Pinpoint the cell where the given text exists, returning its [x, y] midpoint coordinate. 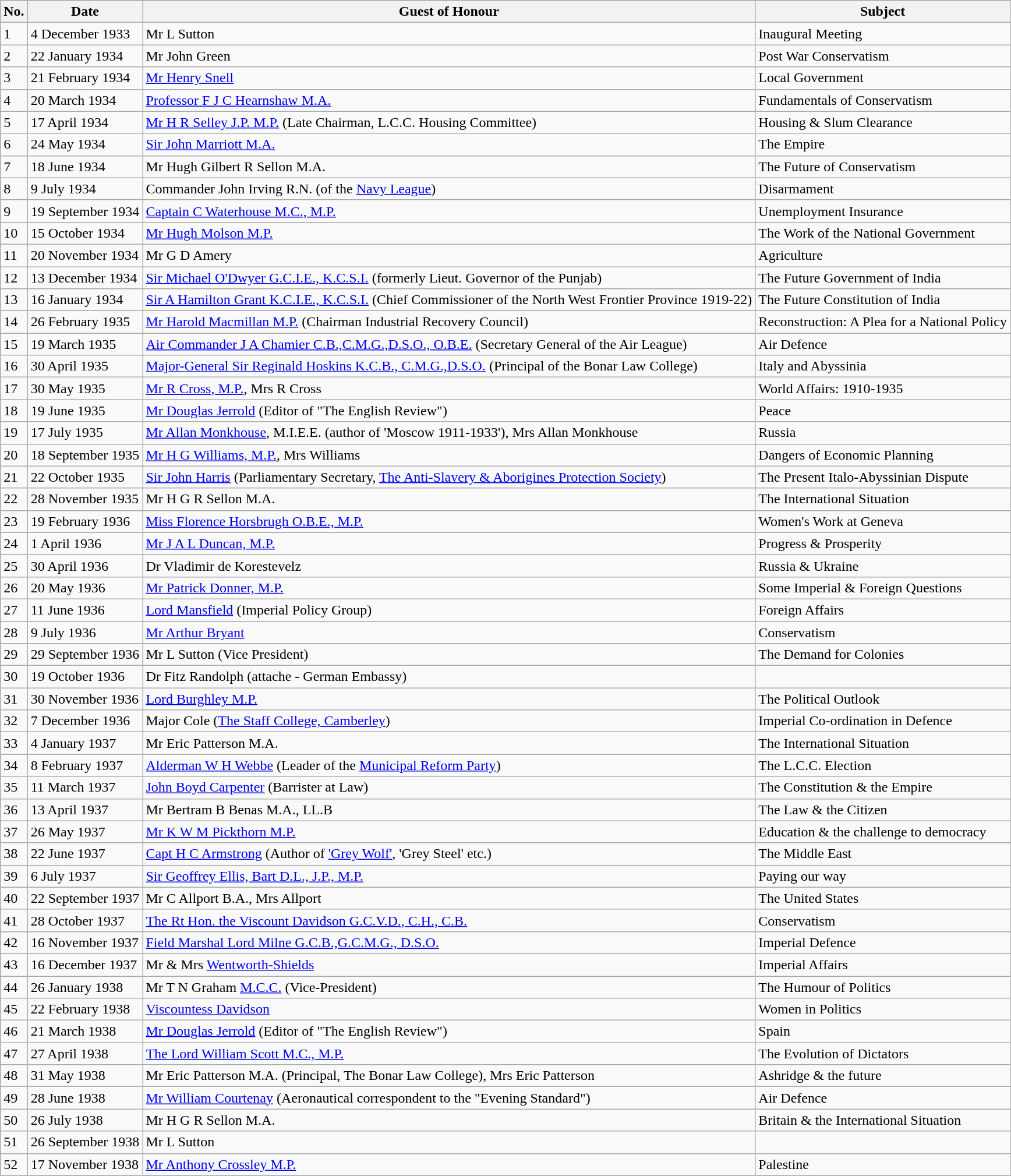
21 February 1934 [85, 78]
42 [14, 942]
26 February 1935 [85, 322]
Women in Politics [883, 1009]
35 [14, 787]
30 April 1935 [85, 366]
4 December 1933 [85, 34]
20 May 1936 [85, 588]
Housing & Slum Clearance [883, 122]
Mr Hugh Gilbert R Sellon M.A. [449, 167]
Mr T N Graham M.C.C. (Vice-President) [449, 987]
Spain [883, 1032]
16 January 1934 [85, 300]
44 [14, 987]
38 [14, 854]
The Humour of Politics [883, 987]
31 [14, 699]
47 [14, 1054]
19 March 1935 [85, 344]
The Rt Hon. the Viscount Davidson G.C.V.D., C.H., C.B. [449, 920]
22 [14, 499]
The Lord William Scott M.C., M.P. [449, 1054]
1 [14, 34]
Mr C Allport B.A., Mrs Allport [449, 898]
The Future Constitution of India [883, 300]
17 November 1938 [85, 1164]
The Middle East [883, 854]
No. [14, 12]
2 [14, 56]
Mr Anthony Crossley M.P. [449, 1164]
Mr Eric Patterson M.A. [449, 743]
Britain & the International Situation [883, 1120]
9 [14, 211]
41 [14, 920]
Russia [883, 433]
17 April 1934 [85, 122]
The Work of the National Government [883, 233]
39 [14, 876]
Mr Henry Snell [449, 78]
6 July 1937 [85, 876]
The Future Government of India [883, 278]
37 [14, 832]
22 October 1935 [85, 477]
27 April 1938 [85, 1054]
Commander John Irving R.N. (of the Navy League) [449, 189]
28 June 1938 [85, 1098]
Mr Eric Patterson M.A. (Principal, The Bonar Law College), Mrs Eric Patterson [449, 1076]
The Future of Conservatism [883, 167]
Mr Hugh Molson M.P. [449, 233]
15 October 1934 [85, 233]
20 March 1934 [85, 100]
25 [14, 566]
Mr H G Williams, M.P., Mrs Williams [449, 455]
Women's Work at Geneva [883, 521]
26 May 1937 [85, 832]
Mr R Cross, M.P., Mrs R Cross [449, 389]
Mr H R Selley J.P. M.P. (Late Chairman, L.C.C. Housing Committee) [449, 122]
7 [14, 167]
5 [14, 122]
Mr L Sutton (Vice President) [449, 655]
48 [14, 1076]
19 October 1936 [85, 677]
8 [14, 189]
8 February 1937 [85, 765]
The Empire [883, 144]
18 June 1934 [85, 167]
19 September 1934 [85, 211]
Palestine [883, 1164]
13 [14, 300]
11 June 1936 [85, 610]
Reconstruction: A Plea for a National Policy [883, 322]
33 [14, 743]
Lord Burghley M.P. [449, 699]
Sir A Hamilton Grant K.C.I.E., K.C.S.I. (Chief Commissioner of the North West Frontier Province 1919-22) [449, 300]
Mr J A L Duncan, M.P. [449, 543]
50 [14, 1120]
30 [14, 677]
Inaugural Meeting [883, 34]
19 [14, 433]
9 July 1936 [85, 632]
30 November 1936 [85, 699]
Mr G D Amery [449, 255]
Sir Geoffrey Ellis, Bart D.L., J.P., M.P. [449, 876]
Major-General Sir Reginald Hoskins K.C.B., C.M.G.,D.S.O. (Principal of the Bonar Law College) [449, 366]
6 [14, 144]
27 [14, 610]
13 December 1934 [85, 278]
Mr Arthur Bryant [449, 632]
28 November 1935 [85, 499]
Paying our way [883, 876]
Imperial Co-ordination in Defence [883, 721]
16 [14, 366]
15 [14, 344]
Major Cole (The Staff College, Camberley) [449, 721]
19 June 1935 [85, 411]
3 [14, 78]
30 May 1935 [85, 389]
Imperial Affairs [883, 965]
24 [14, 543]
Russia & Ukraine [883, 566]
29 [14, 655]
Italy and Abyssinia [883, 366]
49 [14, 1098]
The Evolution of Dictators [883, 1054]
Dangers of Economic Planning [883, 455]
John Boyd Carpenter (Barrister at Law) [449, 787]
11 [14, 255]
28 [14, 632]
The Present Italo-Abyssinian Dispute [883, 477]
19 February 1936 [85, 521]
The Law & the Citizen [883, 810]
23 [14, 521]
Miss Florence Horsbrugh O.B.E., M.P. [449, 521]
Mr K W M Pickthorn M.P. [449, 832]
26 [14, 588]
Sir John Harris (Parliamentary Secretary, The Anti-Slavery & Aborigines Protection Society) [449, 477]
Mr Bertram B Benas M.A., LL.B [449, 810]
52 [14, 1164]
The L.C.C. Election [883, 765]
The Constitution & the Empire [883, 787]
12 [14, 278]
Education & the challenge to democracy [883, 832]
22 September 1937 [85, 898]
Alderman W H Webbe (Leader of the Municipal Reform Party) [449, 765]
Sir Michael O'Dwyer G.C.I.E., K.C.S.I. (formerly Lieut. Governor of the Punjab) [449, 278]
Imperial Defence [883, 942]
34 [14, 765]
17 July 1935 [85, 433]
Lord Mansfield (Imperial Policy Group) [449, 610]
18 September 1935 [85, 455]
20 [14, 455]
Subject [883, 12]
22 February 1938 [85, 1009]
46 [14, 1032]
28 October 1937 [85, 920]
26 January 1938 [85, 987]
Field Marshal Lord Milne G.C.B.,G.C.M.G., D.S.O. [449, 942]
24 May 1934 [85, 144]
18 [14, 411]
4 January 1937 [85, 743]
Air Commander J A Chamier C.B.,C.M.G.,D.S.O., O.B.E. (Secretary General of the Air League) [449, 344]
45 [14, 1009]
17 [14, 389]
Viscountess Davidson [449, 1009]
30 April 1936 [85, 566]
Mr Patrick Donner, M.P. [449, 588]
Some Imperial & Foreign Questions [883, 588]
10 [14, 233]
43 [14, 965]
Unemployment Insurance [883, 211]
Guest of Honour [449, 12]
40 [14, 898]
13 April 1937 [85, 810]
Agriculture [883, 255]
Dr Vladimir de Korestevelz [449, 566]
22 January 1934 [85, 56]
The United States [883, 898]
Post War Conservatism [883, 56]
20 November 1934 [85, 255]
16 December 1937 [85, 965]
Date [85, 12]
Captain C Waterhouse M.C., M.P. [449, 211]
Mr Allan Monkhouse, M.I.E.E. (author of 'Moscow 1911-1933'), Mrs Allan Monkhouse [449, 433]
21 [14, 477]
Mr & Mrs Wentworth-Shields [449, 965]
Capt H C Armstrong (Author of 'Grey Wolf', 'Grey Steel' etc.) [449, 854]
The Political Outlook [883, 699]
21 March 1938 [85, 1032]
14 [14, 322]
32 [14, 721]
36 [14, 810]
Disarmament [883, 189]
Dr Fitz Randolph (attache - German Embassy) [449, 677]
Progress & Prosperity [883, 543]
51 [14, 1142]
29 September 1936 [85, 655]
1 April 1936 [85, 543]
Mr William Courtenay (Aeronautical correspondent to the "Evening Standard") [449, 1098]
31 May 1938 [85, 1076]
22 June 1937 [85, 854]
9 July 1934 [85, 189]
26 July 1938 [85, 1120]
4 [14, 100]
Professor F J C Hearnshaw M.A. [449, 100]
Foreign Affairs [883, 610]
Local Government [883, 78]
16 November 1937 [85, 942]
11 March 1937 [85, 787]
Sir John Marriott M.A. [449, 144]
26 September 1938 [85, 1142]
The Demand for Colonies [883, 655]
Fundamentals of Conservatism [883, 100]
Mr Harold Macmillan M.P. (Chairman Industrial Recovery Council) [449, 322]
Ashridge & the future [883, 1076]
Peace [883, 411]
World Affairs: 1910-1935 [883, 389]
Mr John Green [449, 56]
7 December 1936 [85, 721]
